Pinpoint the cell where the given text exists, returning its [X, Y] midpoint coordinate. 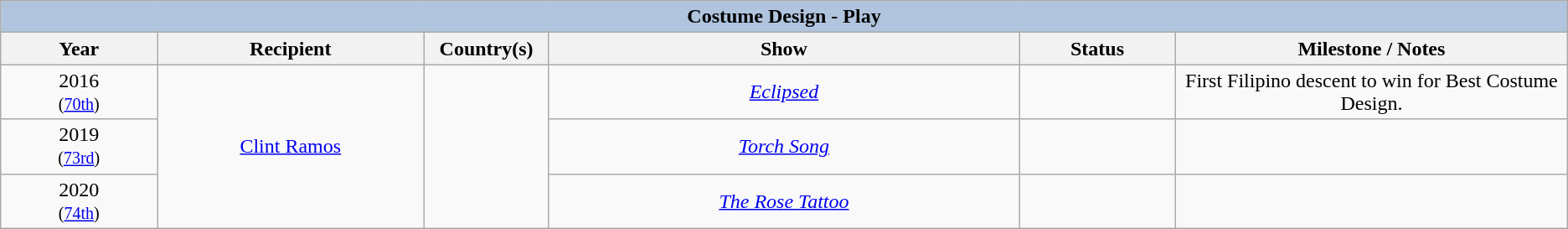
Eclipsed [784, 92]
2019(73rd) [79, 146]
Year [79, 49]
First Filipino descent to win for Best Costume Design. [1372, 92]
Clint Ramos [291, 146]
Recipient [291, 49]
Torch Song [784, 146]
Country(s) [487, 49]
Status [1097, 49]
2016(70th) [79, 92]
Show [784, 49]
The Rose Tattoo [784, 201]
Costume Design - Play [784, 17]
Milestone / Notes [1372, 49]
2020(74th) [79, 201]
